Provide the [X, Y] coordinate of the cell's center where the given text is located.  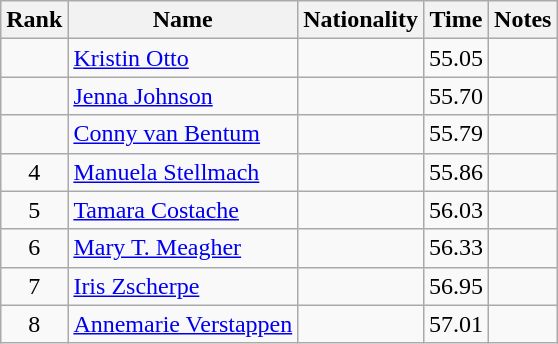
Mary T. Meagher [183, 248]
5 [34, 210]
4 [34, 172]
Manuela Stellmach [183, 172]
Conny van Bentum [183, 134]
56.33 [456, 248]
55.79 [456, 134]
Kristin Otto [183, 58]
55.70 [456, 96]
55.05 [456, 58]
Rank [34, 20]
6 [34, 248]
7 [34, 286]
8 [34, 324]
Time [456, 20]
57.01 [456, 324]
Iris Zscherpe [183, 286]
56.03 [456, 210]
55.86 [456, 172]
Tamara Costache [183, 210]
Jenna Johnson [183, 96]
Name [183, 20]
Nationality [361, 20]
Notes [523, 20]
56.95 [456, 286]
Annemarie Verstappen [183, 324]
